Locate the cell with the specified text and output its [x, y] center coordinate. 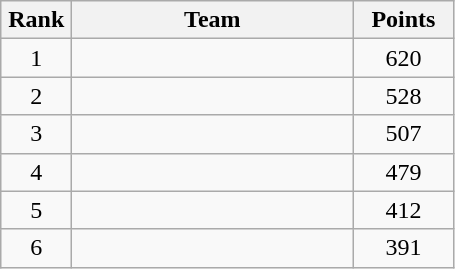
507 [404, 134]
391 [404, 248]
5 [36, 210]
528 [404, 96]
412 [404, 210]
Points [404, 20]
6 [36, 248]
620 [404, 58]
3 [36, 134]
2 [36, 96]
Rank [36, 20]
1 [36, 58]
Team [212, 20]
4 [36, 172]
479 [404, 172]
